For the text-containing cell, return its midpoint in (x, y) coordinate format. 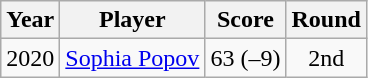
Score (246, 20)
63 (–9) (246, 58)
Round (326, 20)
Player (132, 20)
2nd (326, 58)
Year (30, 20)
2020 (30, 58)
Sophia Popov (132, 58)
